Capture the cell that displays the provided text and extract its [X, Y] central coordinate. 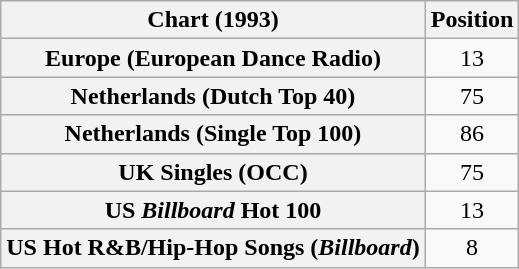
Europe (European Dance Radio) [213, 58]
Position [472, 20]
Netherlands (Dutch Top 40) [213, 96]
US Billboard Hot 100 [213, 210]
8 [472, 248]
Chart (1993) [213, 20]
86 [472, 134]
UK Singles (OCC) [213, 172]
Netherlands (Single Top 100) [213, 134]
US Hot R&B/Hip-Hop Songs (Billboard) [213, 248]
